Output the [X, Y] coordinate of the center of the cell containing the given text.  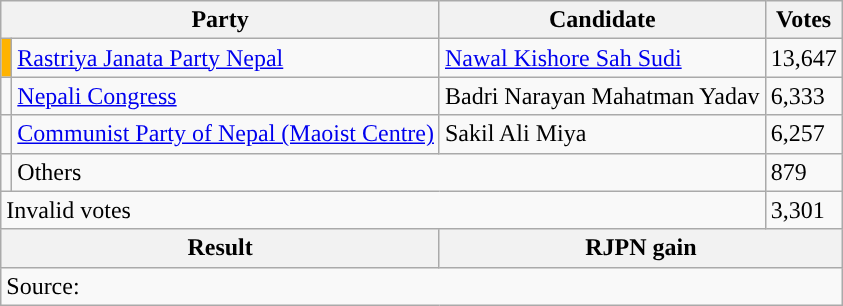
Others [388, 172]
3,301 [804, 210]
Rastriya Janata Party Nepal [226, 58]
Result [220, 248]
Source: [422, 286]
Sakil Ali Miya [602, 134]
Badri Narayan Mahatman Yadav [602, 96]
Votes [804, 20]
879 [804, 172]
Nawal Kishore Sah Sudi [602, 58]
Communist Party of Nepal (Maoist Centre) [226, 134]
RJPN gain [640, 248]
Candidate [602, 20]
6,333 [804, 96]
6,257 [804, 134]
Invalid votes [383, 210]
13,647 [804, 58]
Party [220, 20]
Nepali Congress [226, 96]
